Extract the (x, y) coordinate from the center of the cell holding the provided text.  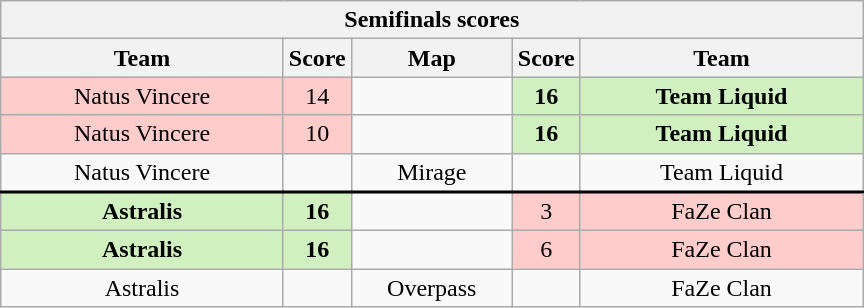
Map (432, 58)
Mirage (432, 172)
14 (317, 96)
3 (546, 212)
Semifinals scores (432, 20)
10 (317, 134)
Overpass (432, 288)
6 (546, 250)
